Search for the cell housing the specified text and yield its (X, Y) center coordinate. 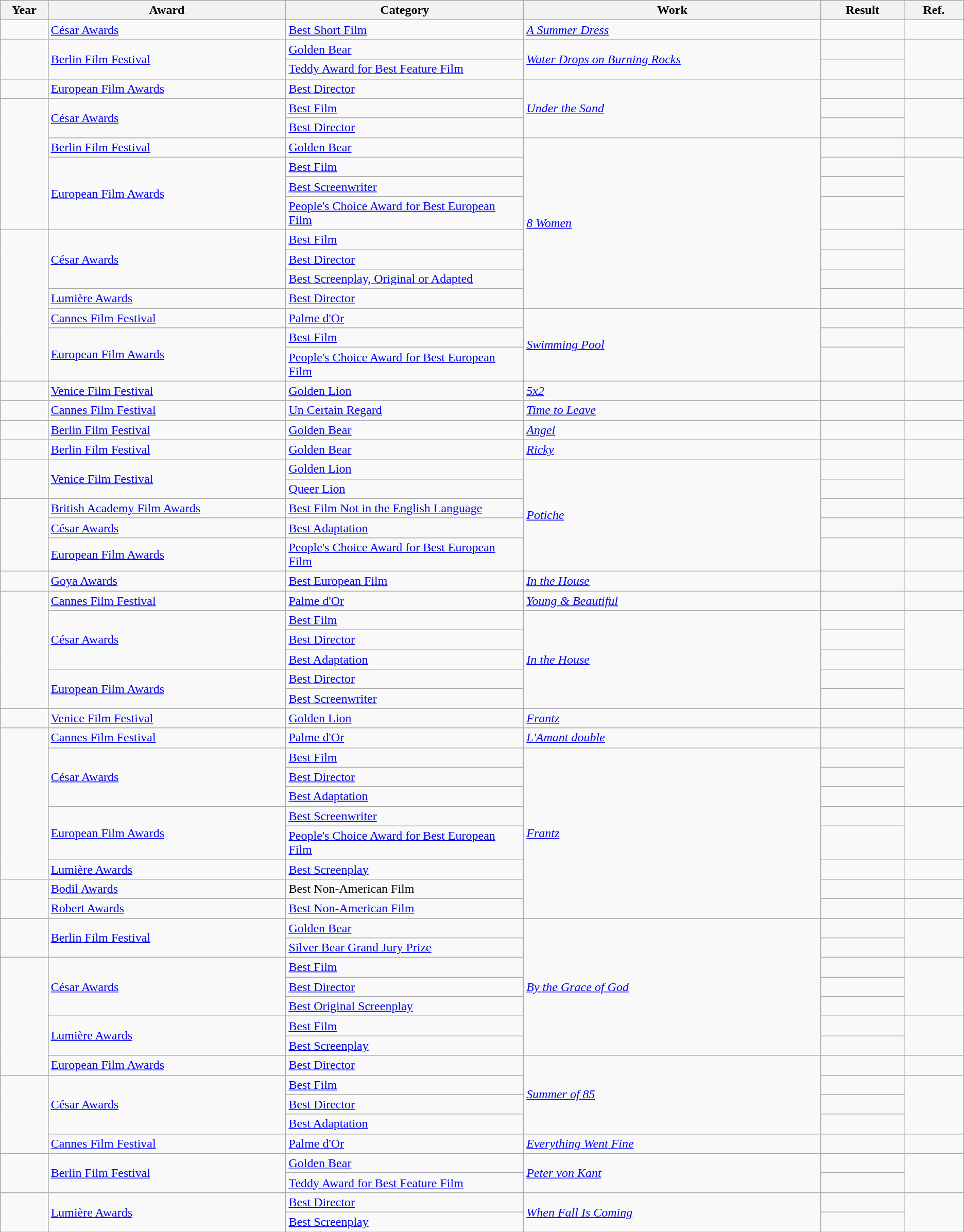
L'Amant double (673, 738)
Ref. (934, 10)
Result (863, 10)
Award (167, 10)
Young & Beautiful (673, 601)
Bodil Awards (167, 889)
Best European Film (405, 581)
Category (405, 10)
A Summer Dress (673, 30)
Under the Sand (673, 108)
8 Women (673, 223)
Potiche (673, 515)
Everything Went Fine (673, 1143)
Best Original Screenplay (405, 1007)
When Fall Is Coming (673, 1212)
Water Drops on Burning Rocks (673, 59)
British Academy Film Awards (167, 508)
Time to Leave (673, 410)
Work (673, 10)
Swimming Pool (673, 345)
Goya Awards (167, 581)
Silver Bear Grand Jury Prize (405, 948)
Angel (673, 430)
5x2 (673, 391)
Ricky (673, 449)
Summer of 85 (673, 1095)
Robert Awards (167, 908)
Best Screenplay, Original or Adapted (405, 279)
Year (24, 10)
Peter von Kant (673, 1173)
By the Grace of God (673, 987)
Un Certain Regard (405, 410)
Best Short Film (405, 30)
Best Film Not in the English Language (405, 508)
Queer Lion (405, 489)
